Identify which cell holds the provided text, then report its [x, y] central coordinate. 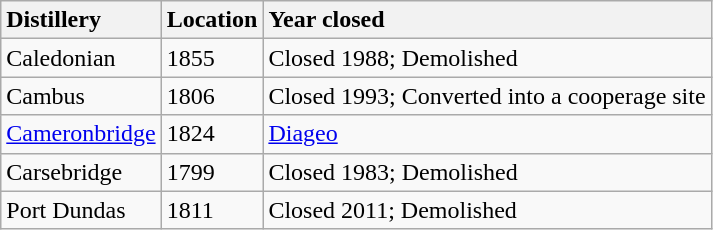
Cambus [81, 96]
Closed 1993; Converted into a cooperage site [487, 96]
Year closed [487, 20]
Cameronbridge [81, 134]
Carsebridge [81, 172]
Distillery [81, 20]
1824 [212, 134]
Closed 2011; Demolished [487, 210]
Port Dundas [81, 210]
Caledonian [81, 58]
Closed 1983; Demolished [487, 172]
Location [212, 20]
Closed 1988; Demolished [487, 58]
1811 [212, 210]
Diageo [487, 134]
1799 [212, 172]
1806 [212, 96]
1855 [212, 58]
